Capture the cell that displays the provided text and extract its (X, Y) central coordinate. 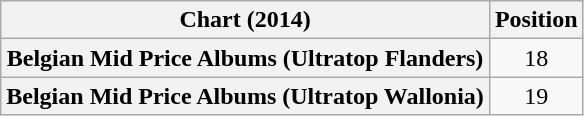
18 (536, 58)
Belgian Mid Price Albums (Ultratop Wallonia) (246, 96)
19 (536, 96)
Position (536, 20)
Belgian Mid Price Albums (Ultratop Flanders) (246, 58)
Chart (2014) (246, 20)
